Identify which cell holds the provided text, then report its [X, Y] central coordinate. 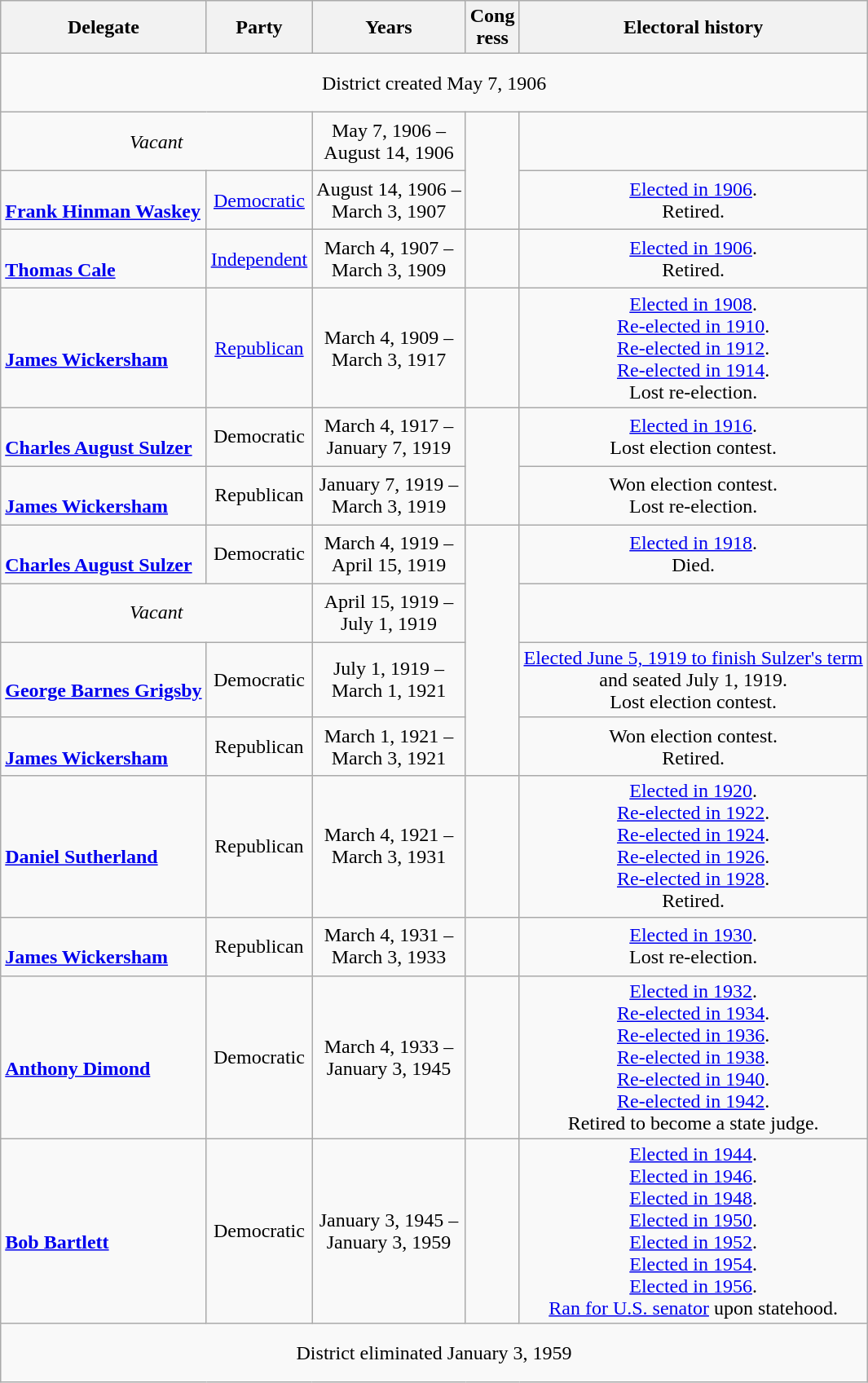
Elected in 1920.Re-elected in 1922.Re-elected in 1924.Re-elected in 1926.Re-elected in 1928.Retired. [693, 846]
Daniel Sutherland [104, 846]
Elected in 1932.Re-elected in 1934.Re-elected in 1936.Re-elected in 1938.Re-elected in 1940.Re-elected in 1942.Retired to become a state judge. [693, 1057]
Congress [492, 28]
Bob Bartlett [104, 1231]
Elected in 1908.Re-elected in 1910.Re-elected in 1912.Re-elected in 1914.Lost re-election. [693, 348]
Party [259, 28]
August 14, 1906 –March 3, 1907 [389, 200]
Won election contest.Lost re-election. [693, 496]
January 3, 1945 –January 3, 1959 [389, 1231]
March 4, 1933 –January 3, 1945 [389, 1057]
March 4, 1919 –April 15, 1919 [389, 554]
Elected June 5, 1919 to finish Sulzer's term and seated July 1, 1919.Lost election contest. [693, 680]
Elected in 1916.Lost election contest. [693, 437]
Elected in 1944.Elected in 1946.Elected in 1948.Elected in 1950.Elected in 1952.Elected in 1954.Elected in 1956.Ran for U.S. senator upon statehood. [693, 1231]
January 7, 1919 –March 3, 1919 [389, 496]
March 4, 1907 –March 3, 1909 [389, 259]
Thomas Cale [104, 259]
March 4, 1909 –March 3, 1917 [389, 348]
District created May 7, 1906 [434, 83]
Delegate [104, 28]
May 7, 1906 –August 14, 1906 [389, 142]
Years [389, 28]
Electoral history [693, 28]
District eliminated January 3, 1959 [434, 1353]
Won election contest.Retired. [693, 747]
July 1, 1919 –March 1, 1921 [389, 680]
George Barnes Grigsby [104, 680]
March 4, 1917 –January 7, 1919 [389, 437]
Independent [259, 259]
Elected in 1930.Lost re-election. [693, 946]
Frank Hinman Waskey [104, 200]
April 15, 1919 –July 1, 1919 [389, 613]
Anthony Dimond [104, 1057]
Elected in 1918.Died. [693, 554]
March 4, 1921 –March 3, 1931 [389, 846]
March 4, 1931 –March 3, 1933 [389, 946]
March 1, 1921 –March 3, 1921 [389, 747]
